From the cell containing the given text, extract its center point as (X, Y) coordinate. 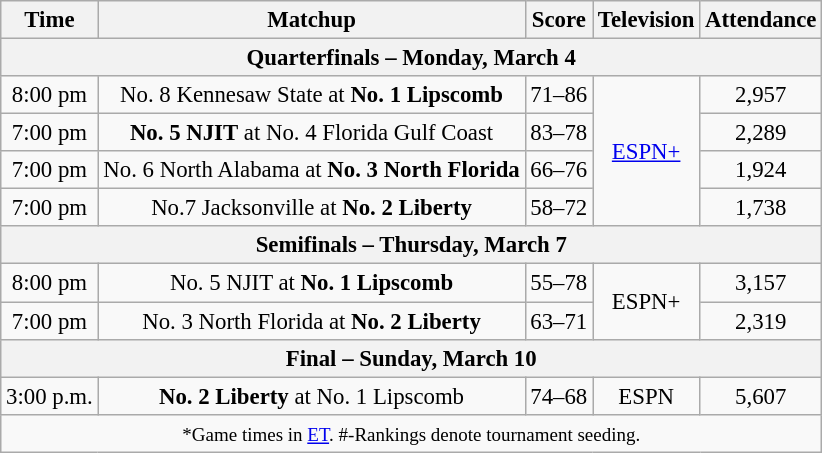
ESPN (646, 396)
58–72 (559, 208)
No. 6 North Alabama at No. 3 North Florida (312, 170)
No. 5 NJIT at No. 1 Lipscomb (312, 283)
71–86 (559, 95)
Matchup (312, 20)
Quarterfinals – Monday, March 4 (412, 58)
No. 2 Liberty at No. 1 Lipscomb (312, 396)
63–71 (559, 321)
1,924 (761, 170)
55–78 (559, 283)
3:00 p.m. (50, 396)
Semifinals – Thursday, March 7 (412, 245)
Final – Sunday, March 10 (412, 358)
Time (50, 20)
2,289 (761, 133)
No. 8 Kennesaw State at No. 1 Lipscomb (312, 95)
No.7 Jacksonville at No. 2 Liberty (312, 208)
*Game times in ET. #-Rankings denote tournament seeding. (412, 433)
Score (559, 20)
3,157 (761, 283)
No. 5 NJIT at No. 4 Florida Gulf Coast (312, 133)
Television (646, 20)
74–68 (559, 396)
83–78 (559, 133)
2,957 (761, 95)
No. 3 North Florida at No. 2 Liberty (312, 321)
66–76 (559, 170)
1,738 (761, 208)
Attendance (761, 20)
5,607 (761, 396)
2,319 (761, 321)
